Provide the [x, y] coordinate of the cell's center where the given text is located.  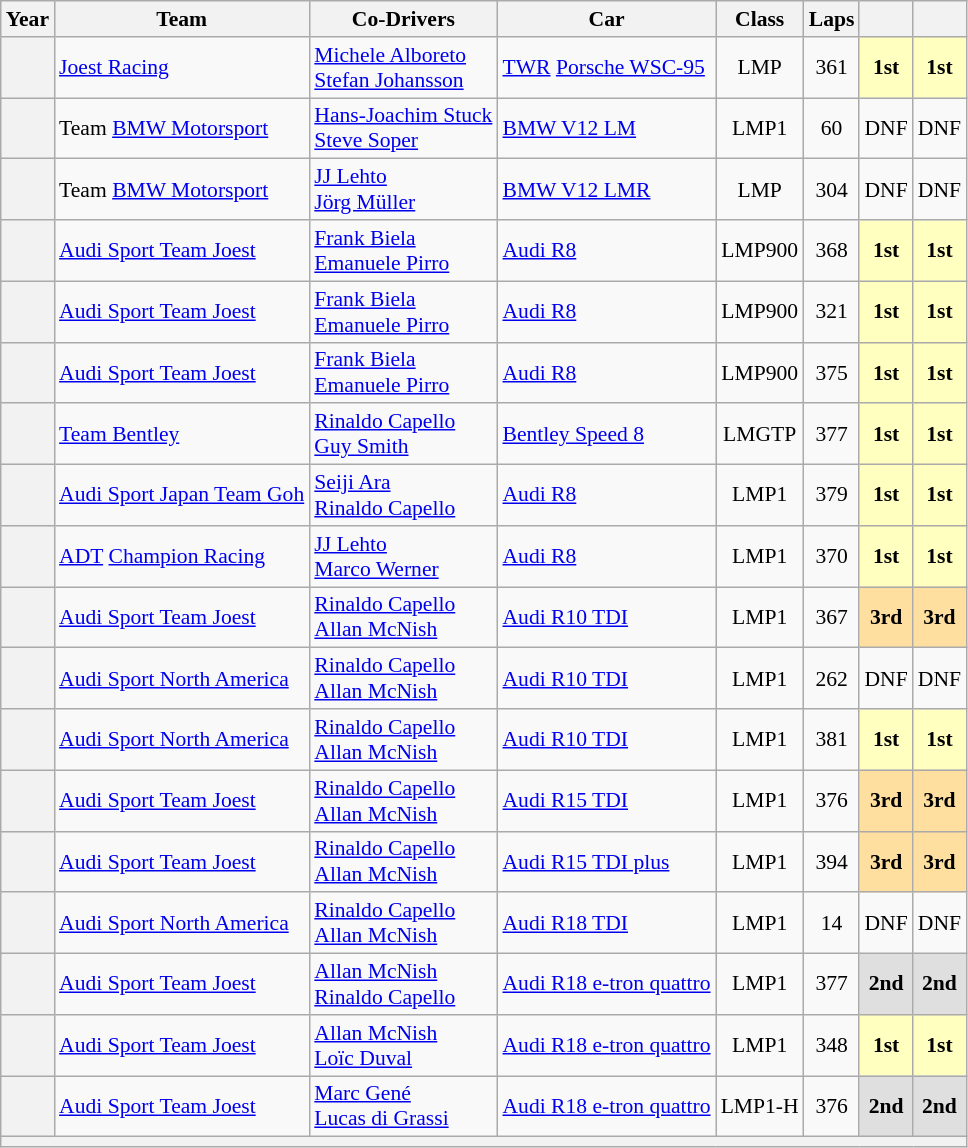
379 [832, 496]
Hans-Joachim Stuck Steve Soper [403, 128]
Audi R15 TDI plus [606, 862]
LMGTP [760, 434]
Car [606, 19]
LMP1-H [760, 1106]
Audi R15 TDI [606, 800]
Michele Alboreto Stefan Johansson [403, 68]
BMW V12 LM [606, 128]
348 [832, 1046]
361 [832, 68]
JJ Lehto Jörg Müller [403, 190]
321 [832, 312]
Allan McNish Rinaldo Capello [403, 984]
ADT Champion Racing [182, 556]
394 [832, 862]
Team [182, 19]
304 [832, 190]
Seiji Ara Rinaldo Capello [403, 496]
60 [832, 128]
368 [832, 250]
375 [832, 372]
Audi R18 TDI [606, 924]
381 [832, 740]
367 [832, 618]
Allan McNish Loïc Duval [403, 1046]
Rinaldo Capello Guy Smith [403, 434]
262 [832, 678]
JJ Lehto Marco Werner [403, 556]
14 [832, 924]
Co-Drivers [403, 19]
Audi Sport Japan Team Goh [182, 496]
TWR Porsche WSC-95 [606, 68]
Joest Racing [182, 68]
Bentley Speed 8 [606, 434]
Class [760, 19]
Laps [832, 19]
370 [832, 556]
Marc Gené Lucas di Grassi [403, 1106]
BMW V12 LMR [606, 190]
Year [28, 19]
Team Bentley [182, 434]
